Output the (x, y) coordinate of the center of the cell containing the given text.  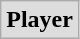
Player (40, 20)
